For the text-containing cell, return its midpoint in (x, y) coordinate format. 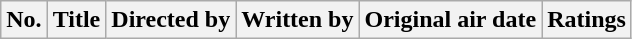
Directed by (171, 20)
Title (76, 20)
Written by (298, 20)
Ratings (587, 20)
Original air date (450, 20)
No. (24, 20)
